Identify which cell holds the provided text, then report its [X, Y] central coordinate. 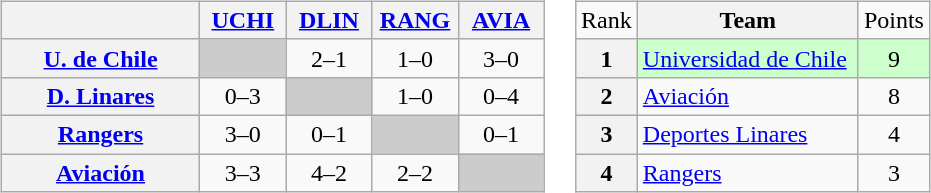
DLIN [329, 20]
2–1 [329, 58]
UCHI [243, 20]
RANG [415, 20]
0–4 [501, 96]
Points [894, 20]
Rank [607, 20]
D. Linares [100, 96]
Universidad de Chile [748, 58]
4–2 [329, 173]
0–3 [243, 96]
3–3 [243, 173]
9 [894, 58]
8 [894, 96]
Deportes Linares [748, 134]
2–2 [415, 173]
U. de Chile [100, 58]
1 [607, 58]
2 [607, 96]
AVIA [501, 20]
Team [748, 20]
